Return the [x, y] coordinate for the center point of the cell that contains the specified text.  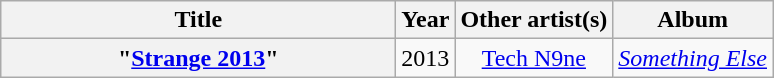
Other artist(s) [534, 20]
Title [198, 20]
"Strange 2013" [198, 58]
Year [426, 20]
Something Else [693, 58]
Tech N9ne [534, 58]
2013 [426, 58]
Album [693, 20]
